Search for the cell housing the specified text and yield its (X, Y) center coordinate. 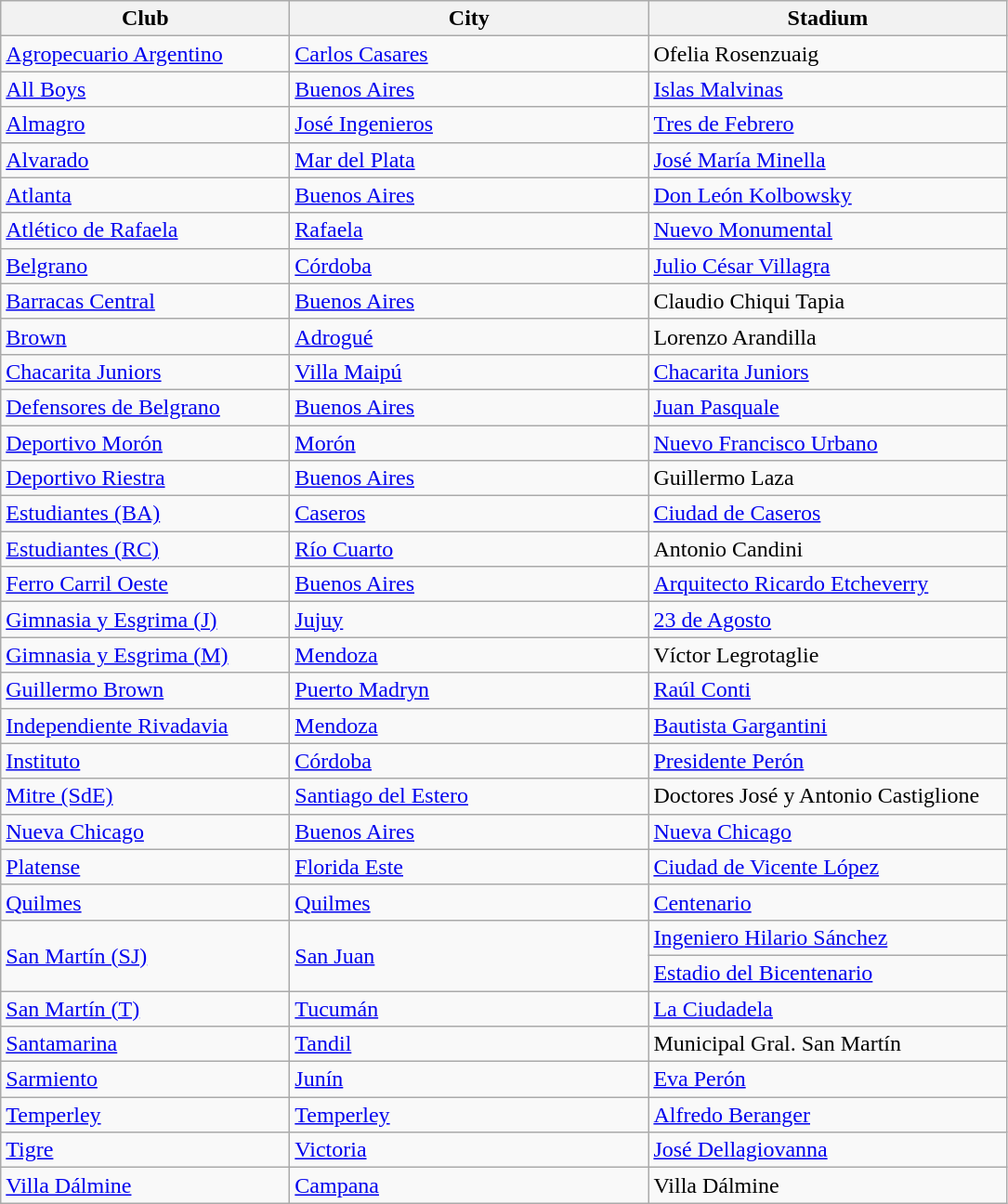
Tigre (145, 1150)
Santamarina (145, 1044)
La Ciudadela (828, 1008)
Juan Pasquale (828, 407)
Estudiantes (BA) (145, 514)
Mitre (SdE) (145, 796)
Eva Perón (828, 1080)
Estudiantes (RC) (145, 549)
Almagro (145, 124)
José Dellagiovanna (828, 1150)
All Boys (145, 89)
Presidente Perón (828, 761)
Ciudad de Vicente López (828, 867)
Municipal Gral. San Martín (828, 1044)
Caseros (469, 514)
Don León Kolbowsky (828, 195)
Rafaela (469, 230)
Santiago del Estero (469, 796)
Puerto Madryn (469, 690)
Junín (469, 1080)
Victoria (469, 1150)
Julio César Villagra (828, 266)
Ciudad de Caseros (828, 514)
José Ingenieros (469, 124)
José María Minella (828, 160)
Adrogué (469, 336)
Raúl Conti (828, 690)
City (469, 19)
Río Cuarto (469, 549)
San Martín (SJ) (145, 955)
San Juan (469, 955)
Víctor Legrotaglie (828, 655)
Ofelia Rosenzuaig (828, 54)
Atlanta (145, 195)
Morón (469, 443)
Guillermo Laza (828, 478)
Defensores de Belgrano (145, 407)
Villa Maipú (469, 372)
Platense (145, 867)
Centenario (828, 902)
Deportivo Riestra (145, 478)
Brown (145, 336)
Nuevo Francisco Urbano (828, 443)
Alfredo Beranger (828, 1115)
Lorenzo Arandilla (828, 336)
Alvarado (145, 160)
Jujuy (469, 620)
Tucumán (469, 1008)
Campana (469, 1185)
Arquitecto Ricardo Etcheverry (828, 584)
Ferro Carril Oeste (145, 584)
Gimnasia y Esgrima (M) (145, 655)
Nuevo Monumental (828, 230)
Mar del Plata (469, 160)
Deportivo Morón (145, 443)
Gimnasia y Esgrima (J) (145, 620)
Guillermo Brown (145, 690)
Carlos Casares (469, 54)
Tandil (469, 1044)
Instituto (145, 761)
Islas Malvinas (828, 89)
San Martín (T) (145, 1008)
Bautista Gargantini (828, 726)
Estadio del Bicentenario (828, 973)
Ingeniero Hilario Sánchez (828, 937)
Belgrano (145, 266)
Club (145, 19)
Sarmiento (145, 1080)
Agropecuario Argentino (145, 54)
23 de Agosto (828, 620)
Atlético de Rafaela (145, 230)
Independiente Rivadavia (145, 726)
Stadium (828, 19)
Tres de Febrero (828, 124)
Claudio Chiqui Tapia (828, 301)
Barracas Central (145, 301)
Florida Este (469, 867)
Antonio Candini (828, 549)
Doctores José y Antonio Castiglione (828, 796)
